Locate the cell with the specified text and output its [X, Y] center coordinate. 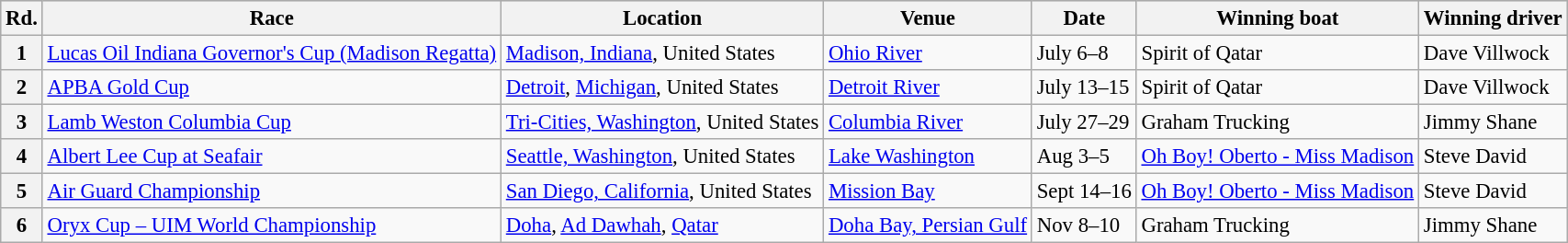
3 [22, 122]
Madison, Indiana, United States [661, 53]
Winning boat [1277, 18]
Location [661, 18]
Mission Bay [928, 191]
July 27–29 [1084, 122]
6 [22, 226]
Aug 3–5 [1084, 156]
Date [1084, 18]
Doha, Ad Dawhah, Qatar [661, 226]
Seattle, Washington, United States [661, 156]
Albert Lee Cup at Seafair [272, 156]
2 [22, 87]
5 [22, 191]
Columbia River [928, 122]
Winning driver [1494, 18]
Sept 14–16 [1084, 191]
Rd. [22, 18]
Tri-Cities, Washington, United States [661, 122]
Detroit River [928, 87]
July 6–8 [1084, 53]
APBA Gold Cup [272, 87]
Air Guard Championship [272, 191]
Venue [928, 18]
1 [22, 53]
Lamb Weston Columbia Cup [272, 122]
Lake Washington [928, 156]
Lucas Oil Indiana Governor's Cup (Madison Regatta) [272, 53]
Oryx Cup – UIM World Championship [272, 226]
4 [22, 156]
July 13–15 [1084, 87]
Race [272, 18]
Nov 8–10 [1084, 226]
San Diego, California, United States [661, 191]
Detroit, Michigan, United States [661, 87]
Ohio River [928, 53]
Doha Bay, Persian Gulf [928, 226]
